Locate the cell with the specified text and output its (X, Y) center coordinate. 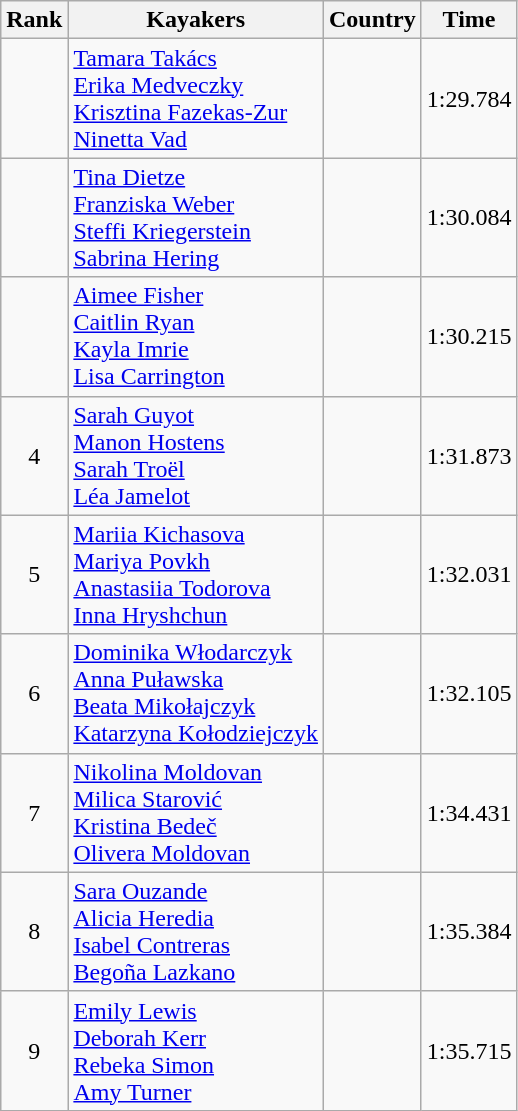
Kayakers (196, 20)
Tina DietzeFranziska WeberSteffi KriegersteinSabrina Hering (196, 218)
1:30.084 (469, 218)
Country (372, 20)
1:30.215 (469, 336)
Sarah GuyotManon HostensSarah TroëlLéa Jamelot (196, 456)
Rank (34, 20)
Nikolina MoldovanMilica StarovićKristina BedečOlivera Moldovan (196, 812)
Dominika WłodarczykAnna PuławskaBeata MikołajczykKatarzyna Kołodziejczyk (196, 694)
1:35.715 (469, 1050)
Emily LewisDeborah KerrRebeka SimonAmy Turner (196, 1050)
Sara OuzandeAlicia HerediaIsabel ContrerasBegoña Lazkano (196, 932)
Time (469, 20)
1:35.384 (469, 932)
1:29.784 (469, 98)
Tamara TakácsErika MedveczkyKrisztina Fazekas-ZurNinetta Vad (196, 98)
1:31.873 (469, 456)
7 (34, 812)
5 (34, 574)
8 (34, 932)
Aimee FisherCaitlin RyanKayla ImrieLisa Carrington (196, 336)
9 (34, 1050)
1:32.031 (469, 574)
6 (34, 694)
Mariia KichasovaMariya PovkhAnastasiia TodorovaInna Hryshchun (196, 574)
1:32.105 (469, 694)
1:34.431 (469, 812)
4 (34, 456)
